Search for the cell housing the specified text and yield its [x, y] center coordinate. 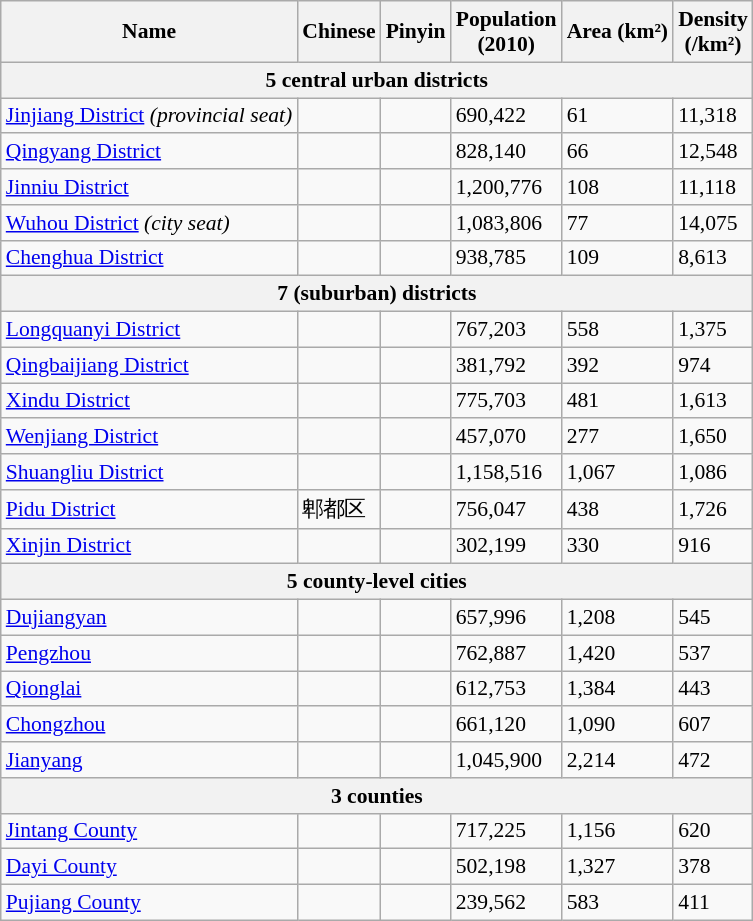
381,792 [506, 365]
828,140 [506, 152]
457,070 [506, 437]
Wenjiang District [150, 437]
767,203 [506, 330]
7 (suburban) districts [377, 294]
Population(2010) [506, 32]
762,887 [506, 653]
Xinjin District [150, 546]
Name [150, 32]
3 counties [377, 796]
330 [618, 546]
302,199 [506, 546]
717,225 [506, 831]
558 [618, 330]
Jinniu District [150, 187]
Dayi County [150, 867]
472 [713, 760]
1,067 [618, 472]
Pinyin [416, 32]
109 [618, 258]
1,650 [713, 437]
502,198 [506, 867]
1,375 [713, 330]
1,384 [618, 689]
916 [713, 546]
Area (km²) [618, 32]
Chongzhou [150, 725]
Pengzhou [150, 653]
1,208 [618, 618]
77 [618, 223]
Qingbaijiang District [150, 365]
5 county-level cities [377, 582]
661,120 [506, 725]
690,422 [506, 116]
775,703 [506, 401]
Xindu District [150, 401]
481 [618, 401]
Longquanyi District [150, 330]
1,613 [713, 401]
66 [618, 152]
Jianyang [150, 760]
974 [713, 365]
Chenghua District [150, 258]
1,200,776 [506, 187]
Pidu District [150, 510]
1,156 [618, 831]
Dujiangyan [150, 618]
392 [618, 365]
8,613 [713, 258]
Qingyang District [150, 152]
1,083,806 [506, 223]
1,327 [618, 867]
108 [618, 187]
1,045,900 [506, 760]
545 [713, 618]
411 [713, 903]
11,118 [713, 187]
14,075 [713, 223]
537 [713, 653]
657,996 [506, 618]
Shuangliu District [150, 472]
Wuhou District (city seat) [150, 223]
612,753 [506, 689]
61 [618, 116]
Density(/km²) [713, 32]
277 [618, 437]
756,047 [506, 510]
443 [713, 689]
620 [713, 831]
Qionglai [150, 689]
239,562 [506, 903]
583 [618, 903]
Chinese [338, 32]
1,726 [713, 510]
1,420 [618, 653]
938,785 [506, 258]
607 [713, 725]
1,158,516 [506, 472]
2,214 [618, 760]
11,318 [713, 116]
378 [713, 867]
1,086 [713, 472]
郫都区 [338, 510]
Pujiang County [150, 903]
12,548 [713, 152]
1,090 [618, 725]
Jinjiang District (provincial seat) [150, 116]
5 central urban districts [377, 80]
438 [618, 510]
Jintang County [150, 831]
